Detect which cell encompasses the target text, then output its (x, y) center coordinate. 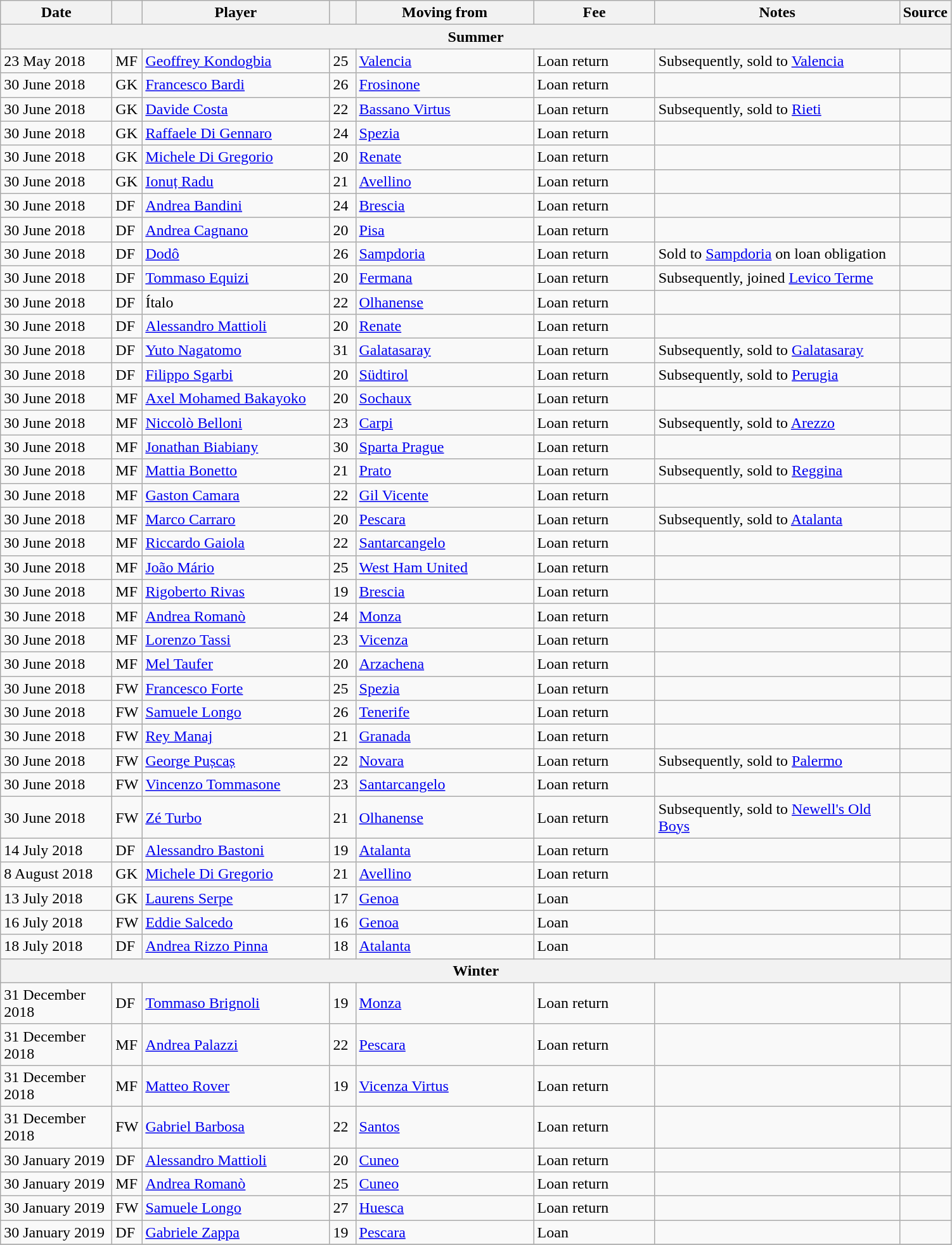
Andrea Cagnano (236, 229)
Axel Mohamed Bakayoko (236, 399)
Zé Turbo (236, 818)
Subsequently, sold to Perugia (777, 375)
Sold to Sampdoria on loan obligation (777, 254)
Subsequently, sold to Newell's Old Boys (777, 818)
Gabriele Zappa (236, 1232)
Gil Vicente (445, 495)
West Ham United (445, 567)
Andrea Rizzo Pinna (236, 946)
Laurens Serpe (236, 898)
Jonathan Biabiany (236, 447)
Raffaele Di Gennaro (236, 133)
Alessandro Bastoni (236, 850)
Pisa (445, 229)
Niccolò Belloni (236, 423)
Mattia Bonetto (236, 471)
Source (925, 13)
Gabriel Barbosa (236, 1127)
Subsequently, sold to Rieti (777, 109)
Huesca (445, 1208)
16 July 2018 (56, 922)
Date (56, 13)
Prato (445, 471)
Player (236, 13)
Davide Costa (236, 109)
18 (342, 946)
Mel Taufer (236, 664)
Tenerife (445, 713)
Vicenza (445, 640)
George Pușcaș (236, 761)
Geoffrey Kondogbia (236, 61)
Andrea Bandini (236, 205)
Vicenza Virtus (445, 1085)
Novara (445, 761)
Subsequently, sold to Valencia (777, 61)
Matteo Rover (236, 1085)
30 (342, 447)
14 July 2018 (56, 850)
27 (342, 1208)
Rigoberto Rivas (236, 591)
Valencia (445, 61)
Granada (445, 737)
Ionuț Radu (236, 181)
16 (342, 922)
Subsequently, sold to Palermo (777, 761)
Riccardo Gaiola (236, 543)
Sochaux (445, 399)
Subsequently, sold to Galatasaray (777, 351)
Vincenzo Tommasone (236, 785)
Lorenzo Tassi (236, 640)
Subsequently, sold to Atalanta (777, 519)
Yuto Nagatomo (236, 351)
Subsequently, sold to Reggina (777, 471)
Rey Manaj (236, 737)
Bassano Virtus (445, 109)
Santos (445, 1127)
Ítalo (236, 302)
Filippo Sgarbi (236, 375)
Francesco Forte (236, 688)
Andrea Palazzi (236, 1045)
Frosinone (445, 85)
Tommaso Brignoli (236, 1003)
13 July 2018 (56, 898)
31 (342, 351)
Subsequently, joined Levico Terme (777, 278)
Carpi (445, 423)
Fee (595, 13)
Francesco Bardi (236, 85)
23 May 2018 (56, 61)
Dodô (236, 254)
Tommaso Equizi (236, 278)
Fermana (445, 278)
Arzachena (445, 664)
Gaston Camara (236, 495)
Sampdoria (445, 254)
Sparta Prague (445, 447)
Marco Carraro (236, 519)
João Mário (236, 567)
Galatasaray (445, 351)
Südtirol (445, 375)
Moving from (445, 13)
18 July 2018 (56, 946)
Subsequently, sold to Arezzo (777, 423)
Notes (777, 13)
17 (342, 898)
Winter (476, 971)
Eddie Salcedo (236, 922)
Summer (476, 37)
8 August 2018 (56, 874)
